Locate the cell with the specified text and output its [X, Y] center coordinate. 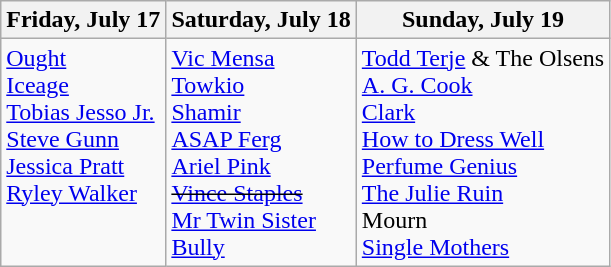
Sunday, July 19 [482, 20]
Vic MensaTowkioShamirASAP FergAriel PinkVince StaplesMr Twin SisterBully [261, 152]
Saturday, July 18 [261, 20]
Friday, July 17 [84, 20]
OughtIceageTobias Jesso Jr.Steve GunnJessica PrattRyley Walker [84, 152]
Todd Terje & The OlsensA. G. CookClarkHow to Dress WellPerfume GeniusThe Julie RuinMournSingle Mothers [482, 152]
